From the cell containing the given text, extract its center point as (x, y) coordinate. 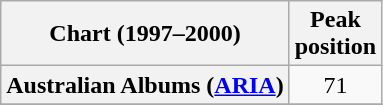
Peakposition (335, 34)
71 (335, 85)
Chart (1997–2000) (145, 34)
Australian Albums (ARIA) (145, 85)
